Pinpoint the cell where the given text exists, returning its (X, Y) midpoint coordinate. 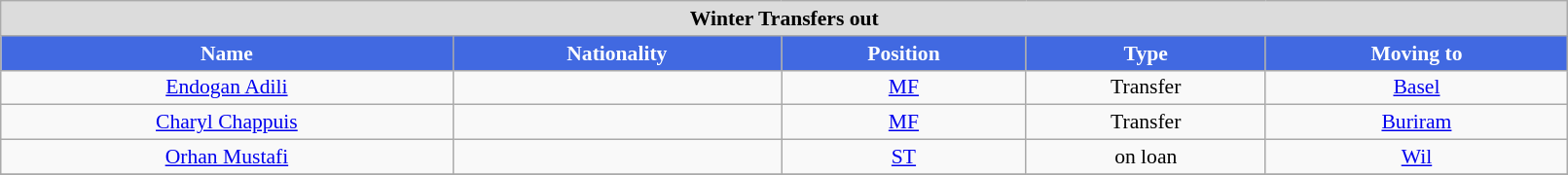
Nationality (617, 53)
Position (904, 53)
Winter Transfers out (784, 18)
Buriram (1417, 122)
Moving to (1417, 53)
Endogan Adili (227, 87)
Type (1146, 53)
on loan (1146, 157)
Orhan Mustafi (227, 157)
Name (227, 53)
Basel (1417, 87)
ST (904, 157)
Charyl Chappuis (227, 122)
Wil (1417, 157)
